Scan for the cell matching the given text and deliver its [x, y] coordinate at center. 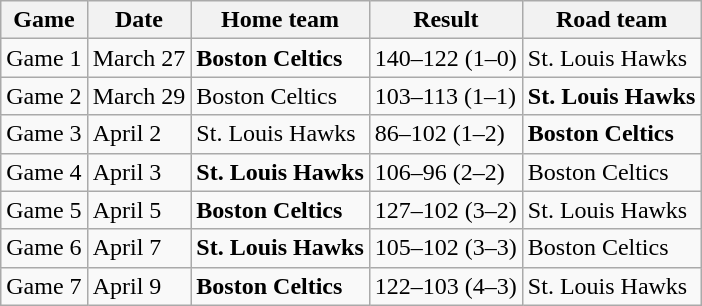
127–102 (3–2) [446, 210]
Game 4 [44, 172]
86–102 (1–2) [446, 134]
Game 5 [44, 210]
Home team [280, 20]
March 27 [139, 58]
122–103 (4–3) [446, 286]
March 29 [139, 96]
Result [446, 20]
140–122 (1–0) [446, 58]
Game 3 [44, 134]
103–113 (1–1) [446, 96]
April 7 [139, 248]
April 9 [139, 286]
Game 7 [44, 286]
Road team [611, 20]
April 5 [139, 210]
April 2 [139, 134]
105–102 (3–3) [446, 248]
Game 6 [44, 248]
Game [44, 20]
Game 1 [44, 58]
April 3 [139, 172]
106–96 (2–2) [446, 172]
Game 2 [44, 96]
Date [139, 20]
